Detect which cell encompasses the target text, then output its (X, Y) center coordinate. 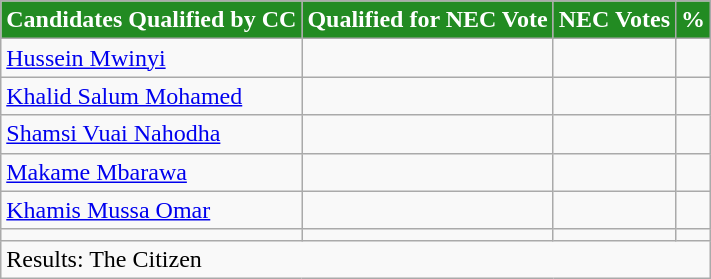
Makame Mbarawa (152, 172)
Khamis Mussa Omar (152, 210)
Khalid Salum Mohamed (152, 96)
Candidates Qualified by CC (152, 20)
Results: The Citizen (356, 259)
Shamsi Vuai Nahodha (152, 134)
Qualified for NEC Vote (428, 20)
Hussein Mwinyi (152, 58)
% (694, 20)
NEC Votes (614, 20)
